Find where the given text appears and provide that cell's center as (x, y) coordinate. 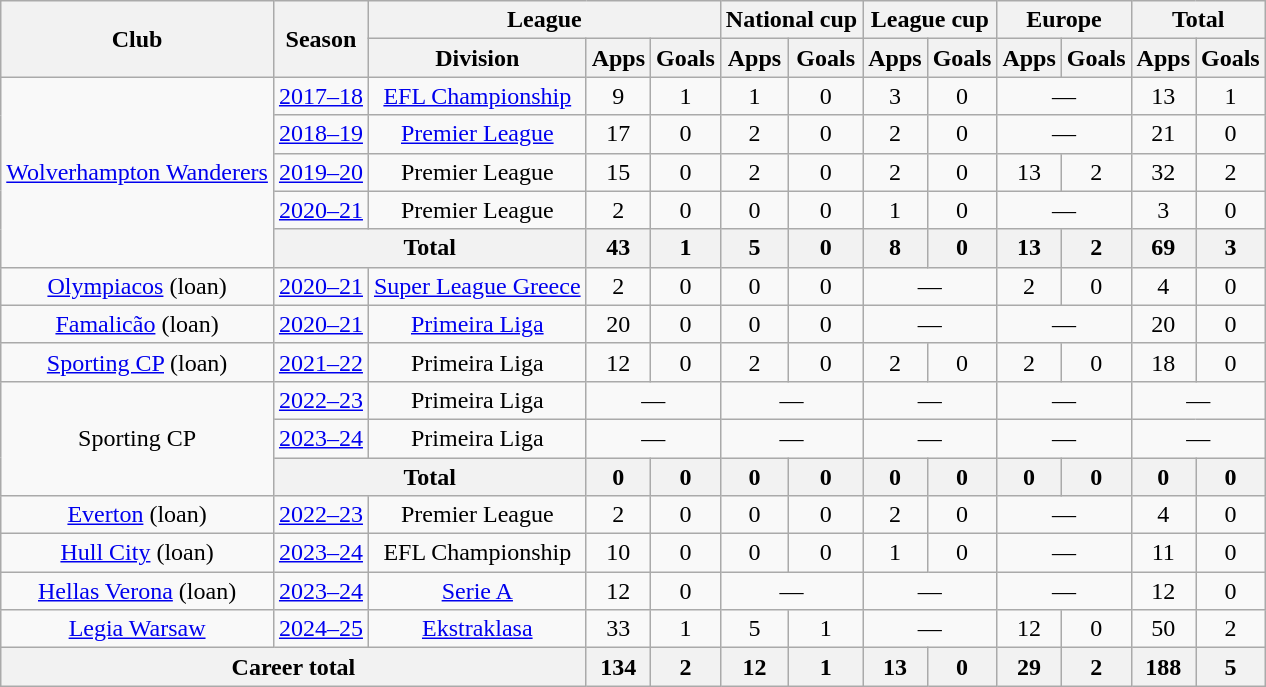
18 (1163, 362)
2024–25 (320, 629)
Division (477, 58)
33 (618, 629)
Season (320, 39)
Famalicão (loan) (138, 324)
Wolverhampton Wanderers (138, 172)
8 (895, 248)
69 (1163, 248)
League cup (930, 20)
32 (1163, 172)
50 (1163, 629)
17 (618, 134)
2019–20 (320, 172)
10 (618, 553)
2021–22 (320, 362)
Serie A (477, 591)
Sporting CP (138, 438)
2017–18 (320, 96)
11 (1163, 553)
Europe (1064, 20)
Hellas Verona (loan) (138, 591)
43 (618, 248)
15 (618, 172)
Sporting CP (loan) (138, 362)
Hull City (loan) (138, 553)
Olympiacos (loan) (138, 286)
Legia Warsaw (138, 629)
League (544, 20)
188 (1163, 667)
Ekstraklasa (477, 629)
29 (1029, 667)
Club (138, 39)
Career total (294, 667)
Everton (loan) (138, 515)
Super League Greece (477, 286)
9 (618, 96)
134 (618, 667)
21 (1163, 134)
2018–19 (320, 134)
National cup (791, 20)
